Output the (x, y) coordinate of the center of the cell containing the given text.  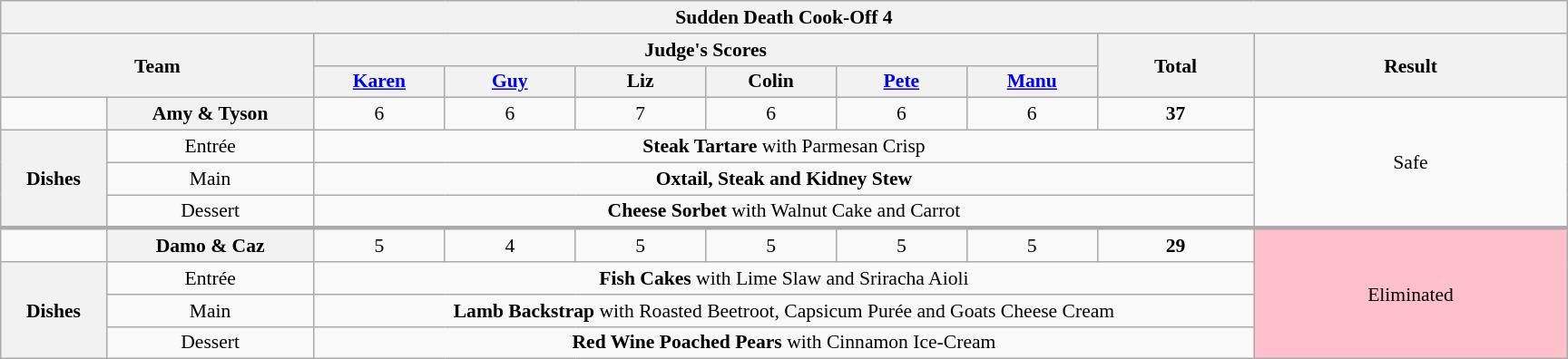
4 (510, 245)
37 (1176, 114)
Eliminated (1410, 294)
Colin (771, 82)
Guy (510, 82)
Red Wine Poached Pears with Cinnamon Ice-Cream (784, 343)
Fish Cakes with Lime Slaw and Sriracha Aioli (784, 278)
Judge's Scores (706, 50)
Damo & Caz (211, 245)
Amy & Tyson (211, 114)
Pete (901, 82)
Safe (1410, 163)
Total (1176, 65)
Lamb Backstrap with Roasted Beetroot, Capsicum Purée and Goats Cheese Cream (784, 311)
Manu (1032, 82)
29 (1176, 245)
Team (158, 65)
Steak Tartare with Parmesan Crisp (784, 147)
Karen (379, 82)
Result (1410, 65)
Cheese Sorbet with Walnut Cake and Carrot (784, 212)
Liz (641, 82)
Sudden Death Cook-Off 4 (784, 17)
Oxtail, Steak and Kidney Stew (784, 179)
7 (641, 114)
